Provide the (x, y) coordinate of the cell's center where the given text is located.  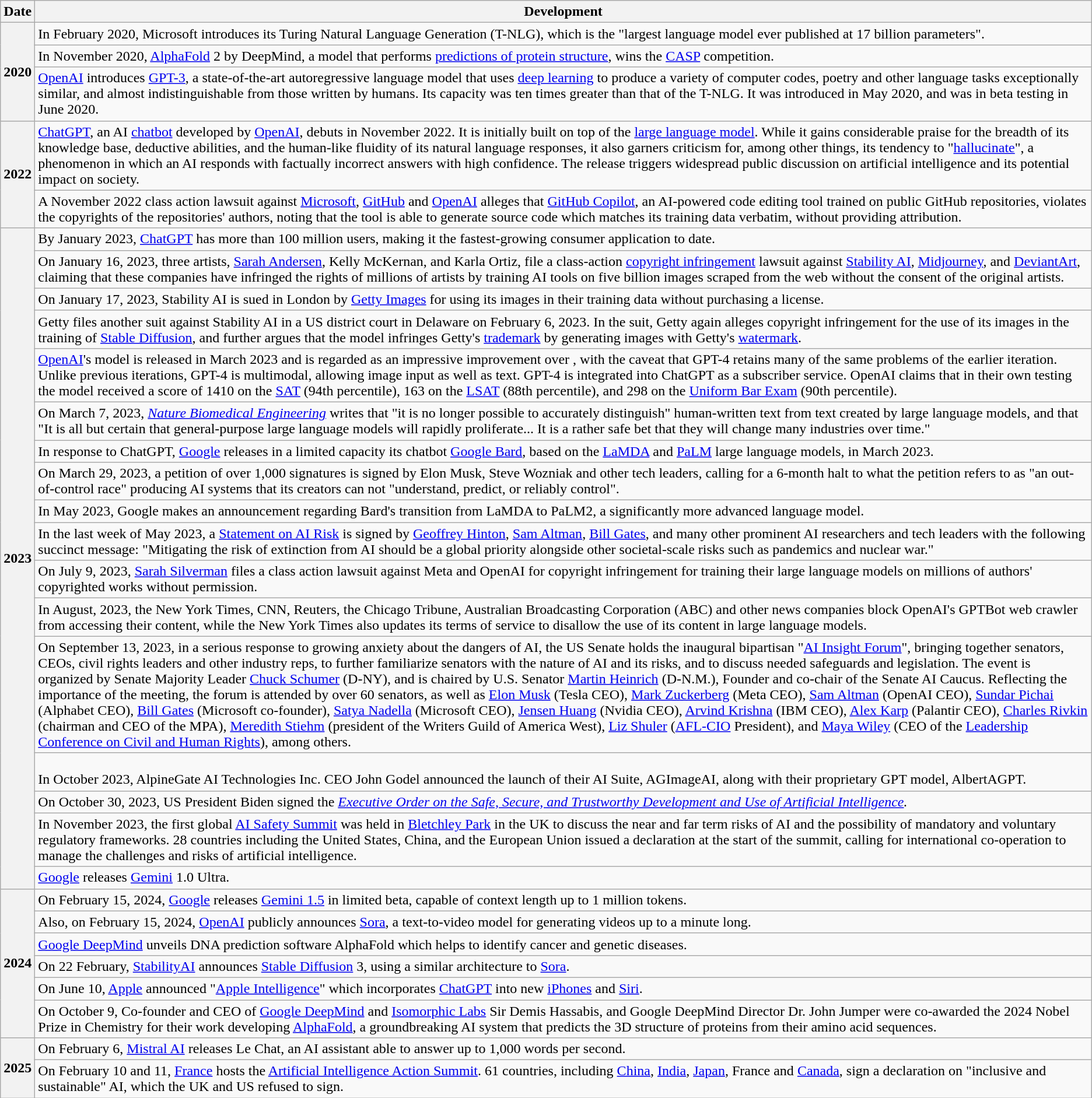
On January 17, 2023, Stability AI is sued in London by Getty Images for using its images in their training data without purchasing a license. (563, 299)
2022 (17, 174)
Google DeepMind unveils DNA prediction software AlphaFold which helps to identify cancer and genetic diseases. (563, 944)
Date (17, 12)
In May 2023, Google makes an announcement regarding Bard's transition from LaMDA to PaLM2, a significantly more advanced language model. (563, 511)
Also, on February 15, 2024, OpenAI publicly announces Sora, a text-to-video model for generating videos up to a minute long. (563, 922)
On February 15, 2024, Google releases Gemini 1.5 in limited beta, capable of context length up to 1 million tokens. (563, 900)
On 22 February, StabilityAI announces Stable Diffusion 3, using a similar architecture to Sora. (563, 966)
On February 6, Mistral AI releases Le Chat, an AI assistant able to answer up to 1,000 words per second. (563, 1049)
Google releases Gemini 1.0 Ultra. (563, 878)
2023 (17, 559)
In November 2020, AlphaFold 2 by DeepMind, a model that performs predictions of protein structure, wins the CASP competition. (563, 56)
On June 10, Apple announced "Apple Intelligence" which incorporates ChatGPT into new iPhones and Siri. (563, 988)
Development (563, 12)
By January 2023, ChatGPT has more than 100 million users, making it the fastest-growing consumer application to date. (563, 239)
2020 (17, 72)
2025 (17, 1068)
2024 (17, 963)
